Scan for the cell matching the given text and deliver its (X, Y) coordinate at center. 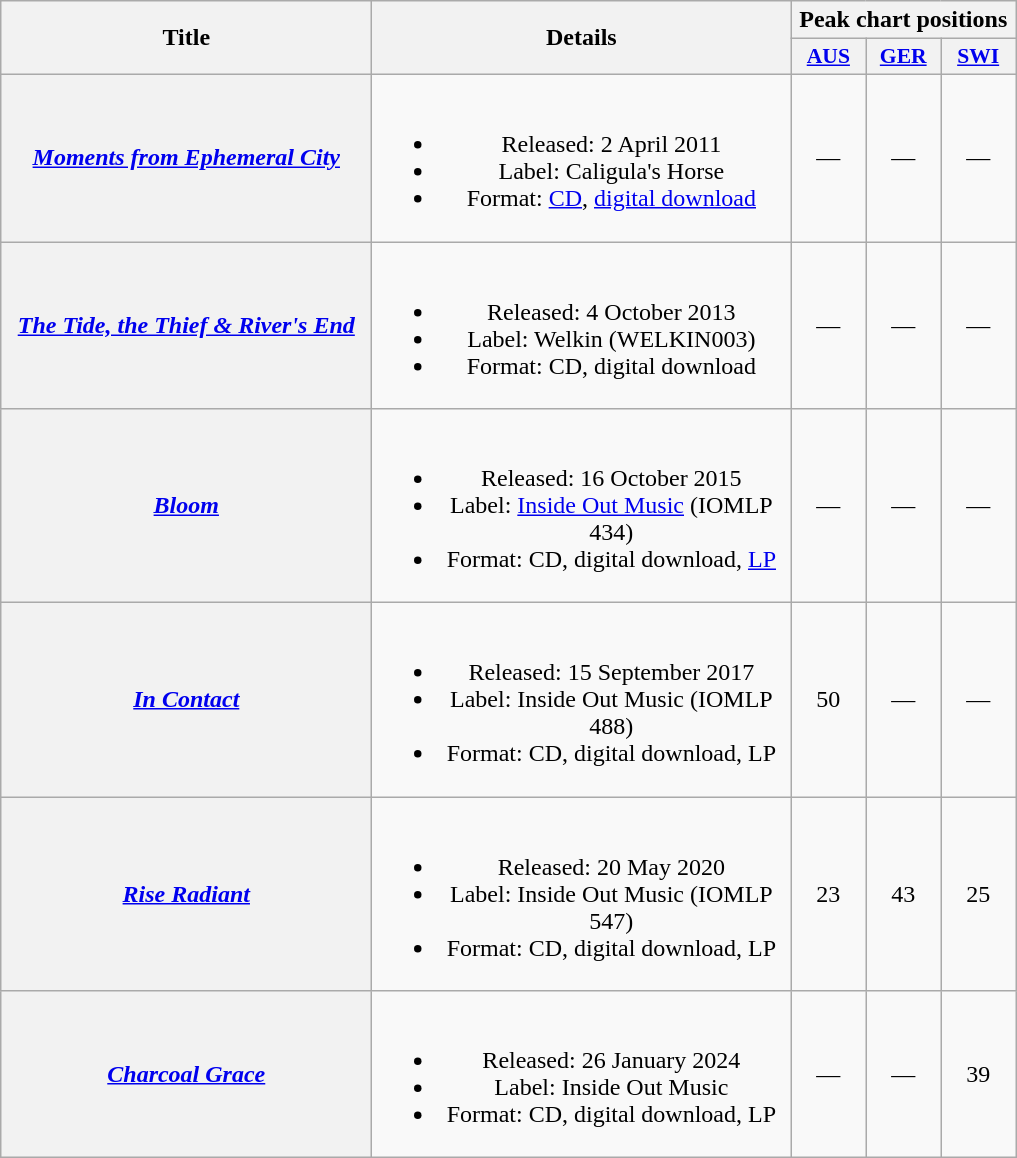
Released: 16 October 2015Label: Inside Out Music (IOMLP 434)Format: CD, digital download, LP (582, 506)
Released: 26 January 2024Label: Inside Out MusicFormat: CD, digital download, LP (582, 1074)
Released: 2 April 2011Label: Caligula's HorseFormat: CD, digital download (582, 158)
25 (978, 894)
Released: 4 October 2013Label: Welkin (WELKIN003)Format: CD, digital download (582, 326)
23 (828, 894)
SWI (978, 57)
Released: 15 September 2017Label: Inside Out Music (IOMLP 488)Format: CD, digital download, LP (582, 700)
Peak chart positions (904, 20)
Rise Radiant (186, 894)
50 (828, 700)
Title (186, 38)
Moments from Ephemeral City (186, 158)
Details (582, 38)
43 (904, 894)
Bloom (186, 506)
Charcoal Grace (186, 1074)
In Contact (186, 700)
AUS (828, 57)
Released: 20 May 2020Label: Inside Out Music (IOMLP 547)Format: CD, digital download, LP (582, 894)
39 (978, 1074)
The Tide, the Thief & River's End (186, 326)
GER (904, 57)
